Pinpoint the cell where the given text exists, returning its [x, y] midpoint coordinate. 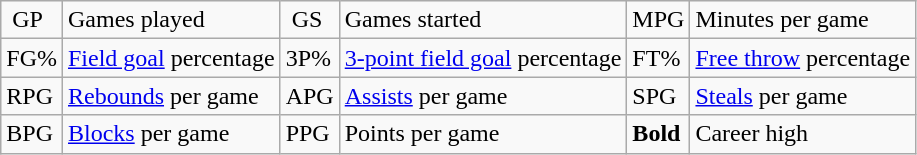
Games started [483, 20]
PPG [310, 134]
FT% [658, 58]
Points per game [483, 134]
Blocks per game [171, 134]
Minutes per game [803, 20]
FG% [32, 58]
Steals per game [803, 96]
3-point field goal percentage [483, 58]
Bold [658, 134]
GP [32, 20]
Games played [171, 20]
GS [310, 20]
Field goal percentage [171, 58]
Free throw percentage [803, 58]
Career high [803, 134]
MPG [658, 20]
BPG [32, 134]
3P% [310, 58]
Rebounds per game [171, 96]
APG [310, 96]
SPG [658, 96]
Assists per game [483, 96]
RPG [32, 96]
